For the text-containing cell, return its midpoint in (X, Y) coordinate format. 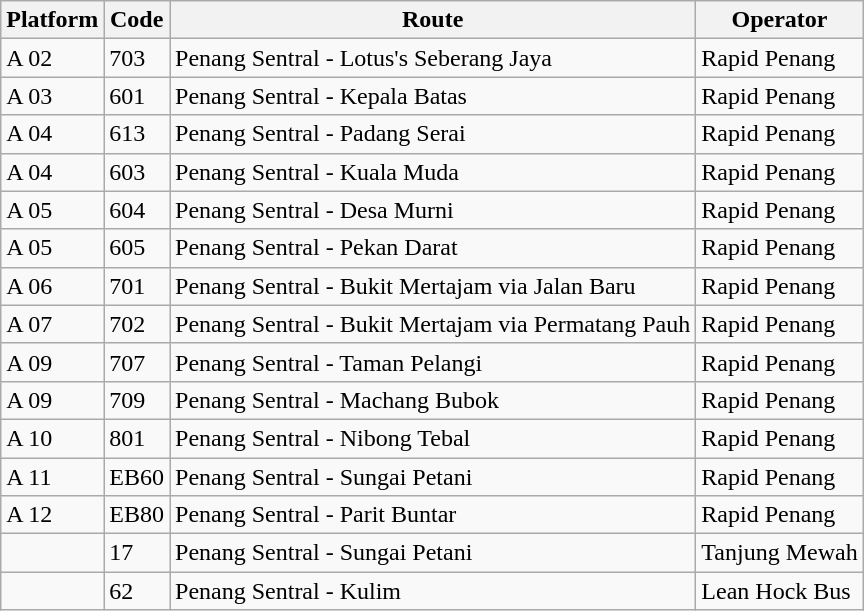
Lean Hock Bus (780, 591)
Penang Sentral - Parit Buntar (433, 515)
62 (137, 591)
A 11 (52, 477)
Penang Sentral - Nibong Tebal (433, 438)
707 (137, 362)
Penang Sentral - Bukit Mertajam via Jalan Baru (433, 286)
605 (137, 248)
601 (137, 96)
Penang Sentral - Padang Serai (433, 134)
702 (137, 324)
603 (137, 172)
A 12 (52, 515)
A 07 (52, 324)
Penang Sentral - Kulim (433, 591)
EB80 (137, 515)
Penang Sentral - Pekan Darat (433, 248)
A 10 (52, 438)
Tanjung Mewah (780, 553)
Route (433, 20)
Operator (780, 20)
A 03 (52, 96)
Platform (52, 20)
701 (137, 286)
709 (137, 400)
A 02 (52, 58)
A 06 (52, 286)
Penang Sentral - Desa Murni (433, 210)
613 (137, 134)
Penang Sentral - Kuala Muda (433, 172)
801 (137, 438)
Penang Sentral - Taman Pelangi (433, 362)
17 (137, 553)
604 (137, 210)
Penang Sentral - Kepala Batas (433, 96)
Code (137, 20)
EB60 (137, 477)
703 (137, 58)
Penang Sentral - Lotus's Seberang Jaya (433, 58)
Penang Sentral - Machang Bubok (433, 400)
Penang Sentral - Bukit Mertajam via Permatang Pauh (433, 324)
